Locate the cell with the specified text and output its [X, Y] center coordinate. 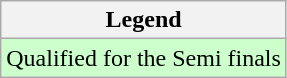
Qualified for the Semi finals [144, 58]
Legend [144, 20]
